Scan for the cell matching the given text and deliver its [X, Y] coordinate at center. 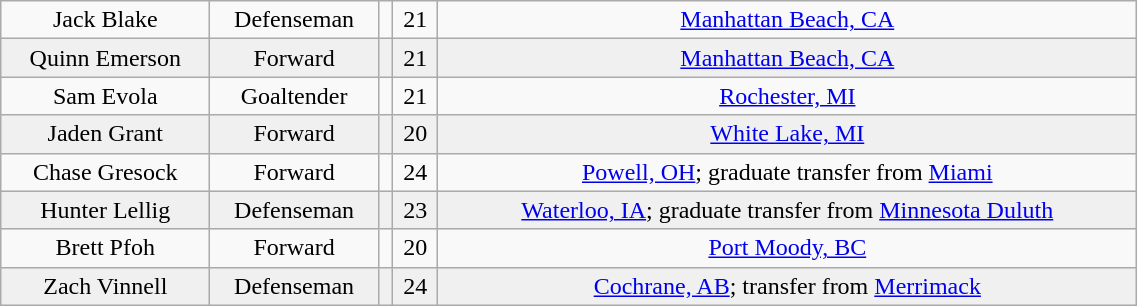
Chase Gresock [106, 172]
Goaltender [294, 96]
Powell, OH; graduate transfer from Miami [788, 172]
Jack Blake [106, 20]
Cochrane, AB; transfer from Merrimack [788, 286]
Rochester, MI [788, 96]
Port Moody, BC [788, 248]
Hunter Lellig [106, 210]
White Lake, MI [788, 134]
Quinn Emerson [106, 58]
Waterloo, IA; graduate transfer from Minnesota Duluth [788, 210]
23 [416, 210]
Jaden Grant [106, 134]
Brett Pfoh [106, 248]
Zach Vinnell [106, 286]
Sam Evola [106, 96]
